Determine the (x, y) coordinate at the center of the cell enclosing the given text.  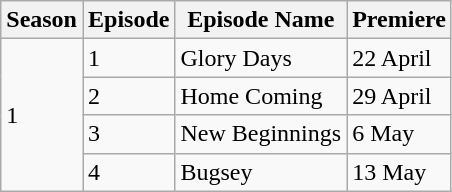
Bugsey (261, 172)
Home Coming (261, 96)
13 May (400, 172)
2 (128, 96)
Episode (128, 20)
Glory Days (261, 58)
29 April (400, 96)
22 April (400, 58)
3 (128, 134)
4 (128, 172)
Episode Name (261, 20)
Premiere (400, 20)
6 May (400, 134)
Season (42, 20)
New Beginnings (261, 134)
